Scan for the cell matching the given text and deliver its [X, Y] coordinate at center. 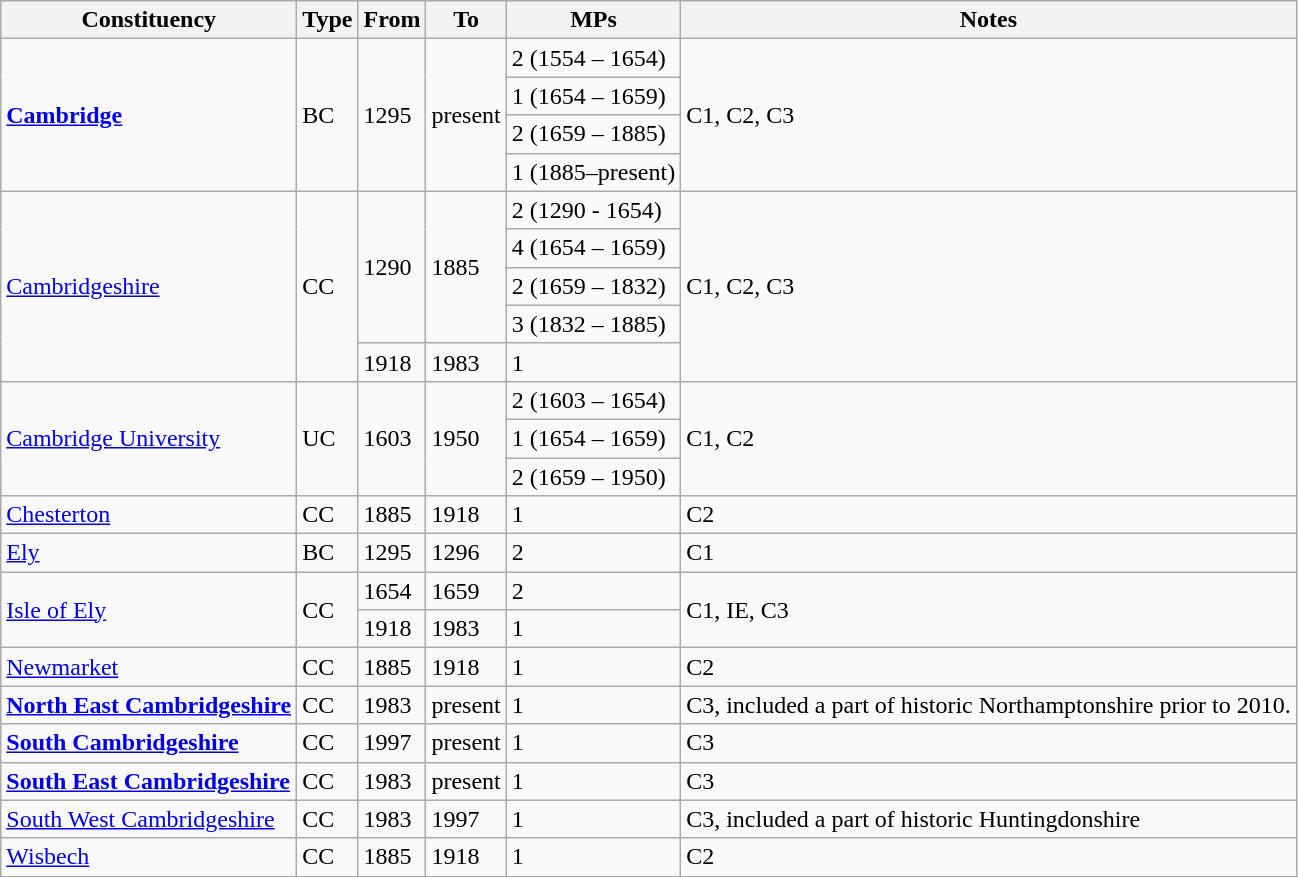
4 (1654 – 1659) [593, 248]
Notes [989, 20]
C3, included a part of historic Huntingdonshire [989, 819]
2 (1290 - 1654) [593, 210]
Newmarket [149, 667]
2 (1603 – 1654) [593, 400]
Isle of Ely [149, 610]
1950 [466, 438]
Cambridgeshire [149, 286]
C1 [989, 553]
2 (1659 – 1885) [593, 134]
South West Cambridgeshire [149, 819]
1603 [392, 438]
Chesterton [149, 515]
UC [328, 438]
2 (1554 – 1654) [593, 58]
North East Cambridgeshire [149, 705]
C3, included a part of historic Northamptonshire prior to 2010. [989, 705]
Constituency [149, 20]
Cambridge University [149, 438]
C1, IE, C3 [989, 610]
1296 [466, 553]
1290 [392, 267]
Cambridge [149, 115]
3 (1832 – 1885) [593, 324]
2 (1659 – 1832) [593, 286]
2 (1659 – 1950) [593, 477]
Ely [149, 553]
South East Cambridgeshire [149, 781]
MPs [593, 20]
From [392, 20]
1659 [466, 591]
Type [328, 20]
Wisbech [149, 857]
1 (1885–present) [593, 172]
1654 [392, 591]
South Cambridgeshire [149, 743]
To [466, 20]
C1, C2 [989, 438]
